Capture the cell that displays the provided text and extract its [X, Y] central coordinate. 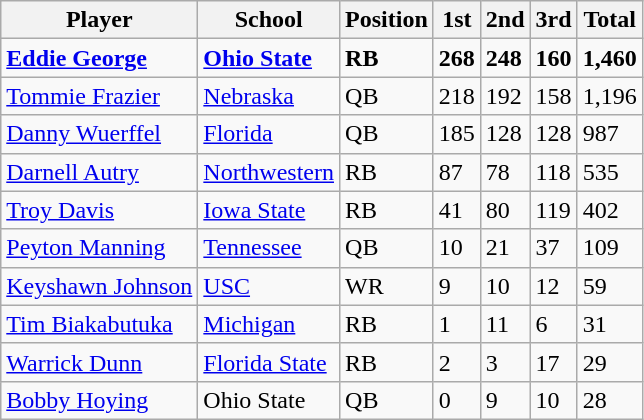
78 [505, 172]
11 [505, 324]
118 [554, 172]
37 [554, 248]
6 [554, 324]
Iowa State [269, 210]
Position [387, 20]
192 [505, 96]
Florida State [269, 362]
1 [456, 324]
119 [554, 210]
Tim Biakabutuka [100, 324]
3rd [554, 20]
Nebraska [269, 96]
21 [505, 248]
USC [269, 286]
2 [456, 362]
Michigan [269, 324]
87 [456, 172]
2nd [505, 20]
218 [456, 96]
59 [610, 286]
160 [554, 58]
1st [456, 20]
Florida [269, 134]
28 [610, 400]
Danny Wuerffel [100, 134]
Tennessee [269, 248]
535 [610, 172]
Warrick Dunn [100, 362]
17 [554, 362]
402 [610, 210]
Troy Davis [100, 210]
Keyshawn Johnson [100, 286]
158 [554, 96]
987 [610, 134]
Total [610, 20]
0 [456, 400]
268 [456, 58]
Darnell Autry [100, 172]
3 [505, 362]
12 [554, 286]
Tommie Frazier [100, 96]
80 [505, 210]
1,460 [610, 58]
29 [610, 362]
Eddie George [100, 58]
185 [456, 134]
1,196 [610, 96]
Northwestern [269, 172]
Player [100, 20]
WR [387, 286]
248 [505, 58]
School [269, 20]
Peyton Manning [100, 248]
109 [610, 248]
41 [456, 210]
31 [610, 324]
Bobby Hoying [100, 400]
